Identify which cell holds the provided text, then report its (X, Y) central coordinate. 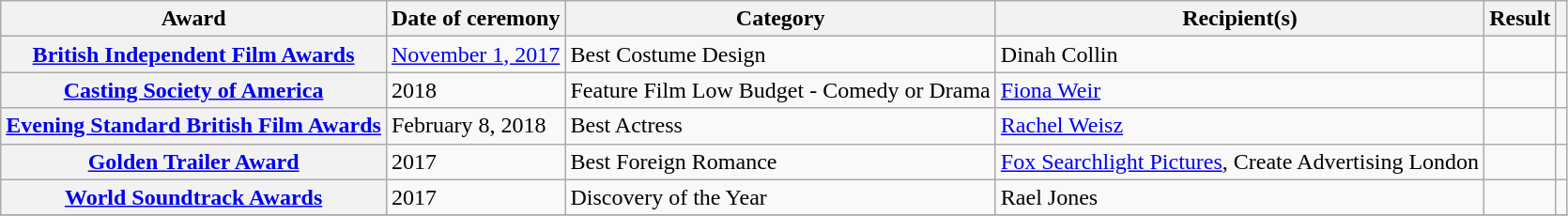
Rachel Weisz (1239, 126)
November 1, 2017 (475, 54)
February 8, 2018 (475, 126)
Recipient(s) (1239, 19)
Fox Searchlight Pictures, Create Advertising London (1239, 162)
Date of ceremony (475, 19)
Fiona Weir (1239, 90)
2018 (475, 90)
Result (1520, 19)
Best Costume Design (780, 54)
Evening Standard British Film Awards (193, 126)
Category (780, 19)
Award (193, 19)
World Soundtrack Awards (193, 197)
Best Foreign Romance (780, 162)
Best Actress (780, 126)
British Independent Film Awards (193, 54)
Casting Society of America (193, 90)
Golden Trailer Award (193, 162)
Feature Film Low Budget - Comedy or Drama (780, 90)
Dinah Collin (1239, 54)
Discovery of the Year (780, 197)
Rael Jones (1239, 197)
